Return (X, Y) of the center of cell containing provided text 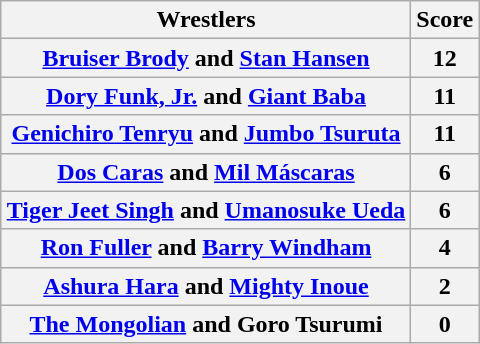
12 (445, 58)
Dos Caras and Mil Máscaras (206, 172)
Score (445, 20)
Ron Fuller and Barry Windham (206, 248)
2 (445, 286)
Ashura Hara and Mighty Inoue (206, 286)
Bruiser Brody and Stan Hansen (206, 58)
Tiger Jeet Singh and Umanosuke Ueda (206, 210)
The Mongolian and Goro Tsurumi (206, 324)
Wrestlers (206, 20)
4 (445, 248)
0 (445, 324)
Dory Funk, Jr. and Giant Baba (206, 96)
Genichiro Tenryu and Jumbo Tsuruta (206, 134)
